Provide the (X, Y) coordinate of the cell's center where the given text is located.  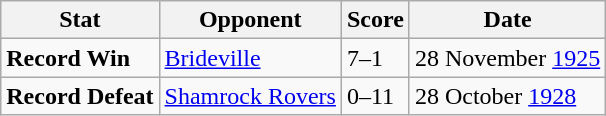
Shamrock Rovers (250, 96)
Record Win (80, 58)
Record Defeat (80, 96)
Stat (80, 20)
28 November 1925 (507, 58)
Score (375, 20)
Brideville (250, 58)
28 October 1928 (507, 96)
7–1 (375, 58)
0–11 (375, 96)
Date (507, 20)
Opponent (250, 20)
